Output the (X, Y) coordinate of the center of the cell containing the given text.  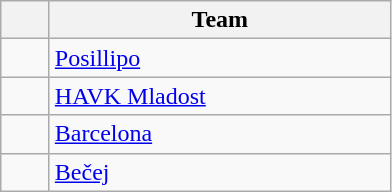
Posillipo (220, 58)
Bečej (220, 172)
Team (220, 20)
HAVK Mladost (220, 96)
Barcelona (220, 134)
